Output the (X, Y) coordinate of the center of the cell containing the given text.  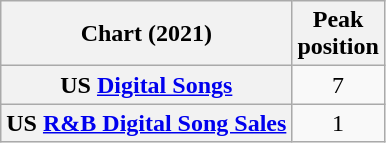
Chart (2021) (146, 34)
US Digital Songs (146, 85)
1 (338, 123)
Peakposition (338, 34)
7 (338, 85)
US R&B Digital Song Sales (146, 123)
